Detect which cell encompasses the target text, then output its [x, y] center coordinate. 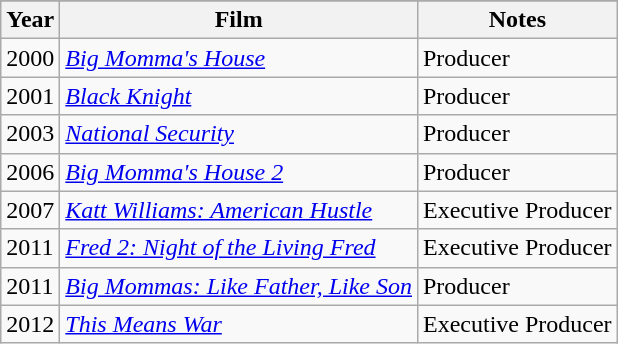
Big Mommas: Like Father, Like Son [239, 286]
Year [30, 20]
Film [239, 20]
Big Momma's House 2 [239, 172]
2003 [30, 134]
Katt Williams: American Hustle [239, 210]
2001 [30, 96]
National Security [239, 134]
Notes [517, 20]
2006 [30, 172]
This Means War [239, 324]
Fred 2: Night of the Living Fred [239, 248]
2007 [30, 210]
Big Momma's House [239, 58]
Black Knight [239, 96]
2000 [30, 58]
2012 [30, 324]
